Find where the given text appears and provide that cell's center as [x, y] coordinate. 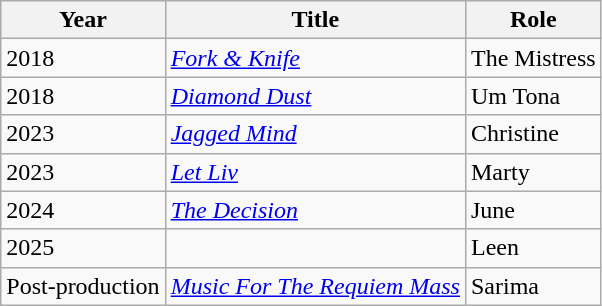
Post-production [83, 286]
June [533, 210]
Music For The Requiem Mass [315, 286]
Fork & Knife [315, 58]
2025 [83, 248]
Christine [533, 134]
Role [533, 20]
The Decision [315, 210]
Marty [533, 172]
Title [315, 20]
Um Tona [533, 96]
Year [83, 20]
Let Liv [315, 172]
2024 [83, 210]
Sarima [533, 286]
The Mistress [533, 58]
Diamond Dust [315, 96]
Leen [533, 248]
Jagged Mind [315, 134]
